Return (x, y) of the center of cell containing provided text 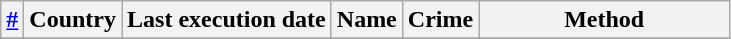
# (12, 20)
Country (73, 20)
Crime (440, 20)
Method (604, 20)
Last execution date (227, 20)
Name (366, 20)
